Determine the [X, Y] coordinate at the center of the cell enclosing the given text.  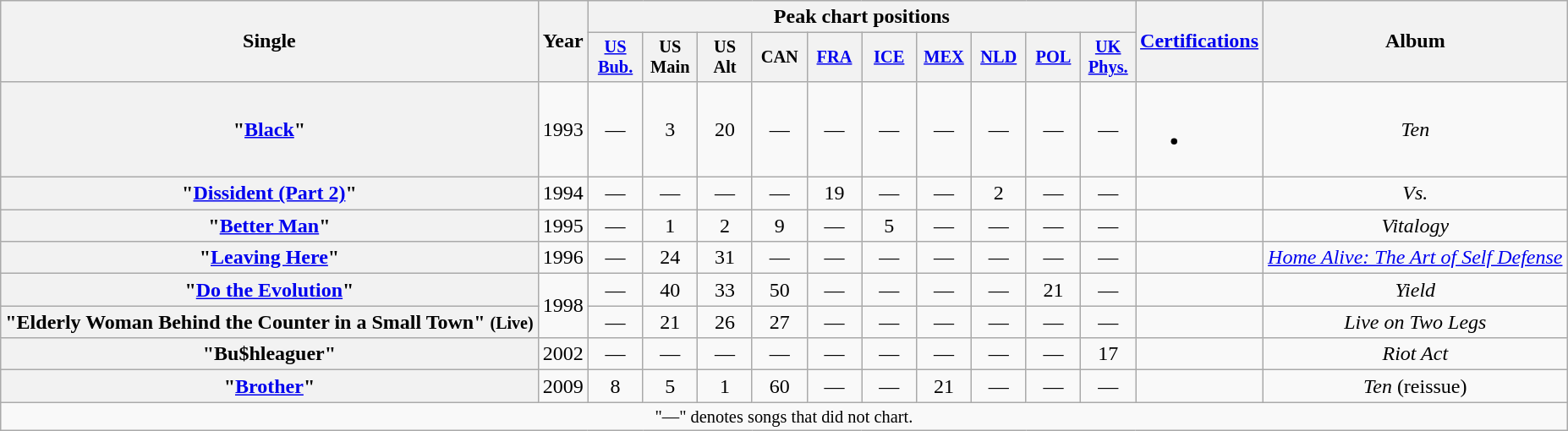
ICE [890, 57]
2009 [563, 386]
Album [1416, 41]
3 [670, 128]
Year [563, 41]
40 [670, 290]
"Dissident (Part 2)" [269, 194]
POL [1054, 57]
USMain [670, 57]
NLD [998, 57]
FRA [834, 57]
"Better Man" [269, 226]
MEX [944, 57]
31 [726, 258]
CAN [780, 57]
50 [780, 290]
"Bu$hleaguer" [269, 354]
Yield [1416, 290]
"Leaving Here" [269, 258]
Home Alive: The Art of Self Defense [1416, 258]
"—" denotes songs that did not chart. [784, 417]
Ten [1416, 128]
24 [670, 258]
2002 [563, 354]
20 [726, 128]
Live on Two Legs [1416, 322]
USAlt [726, 57]
Vitalogy [1416, 226]
1995 [563, 226]
27 [780, 322]
17 [1108, 354]
19 [834, 194]
1996 [563, 258]
9 [780, 226]
Single [269, 41]
"Black" [269, 128]
Peak chart positions [861, 17]
"Elderly Woman Behind the Counter in a Small Town" (Live) [269, 322]
1993 [563, 128]
Vs. [1416, 194]
Ten (reissue) [1416, 386]
Certifications [1199, 41]
8 [616, 386]
33 [726, 290]
"Brother" [269, 386]
1998 [563, 306]
26 [726, 322]
60 [780, 386]
1994 [563, 194]
"Do the Evolution" [269, 290]
USBub. [616, 57]
Riot Act [1416, 354]
UKPhys. [1108, 57]
